For the text-containing cell, return its midpoint in [X, Y] coordinate format. 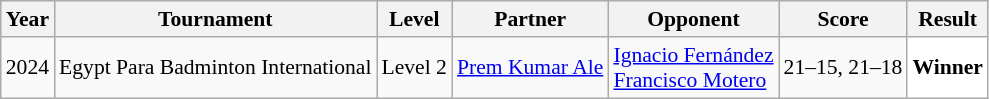
Score [844, 19]
Level [414, 19]
Year [28, 19]
Ignacio Fernández Francisco Motero [693, 68]
Tournament [215, 19]
Opponent [693, 19]
Prem Kumar Ale [530, 68]
Winner [948, 68]
Level 2 [414, 68]
Partner [530, 19]
Result [948, 19]
2024 [28, 68]
Egypt Para Badminton International [215, 68]
21–15, 21–18 [844, 68]
